Locate the cell with the specified text and output its (x, y) center coordinate. 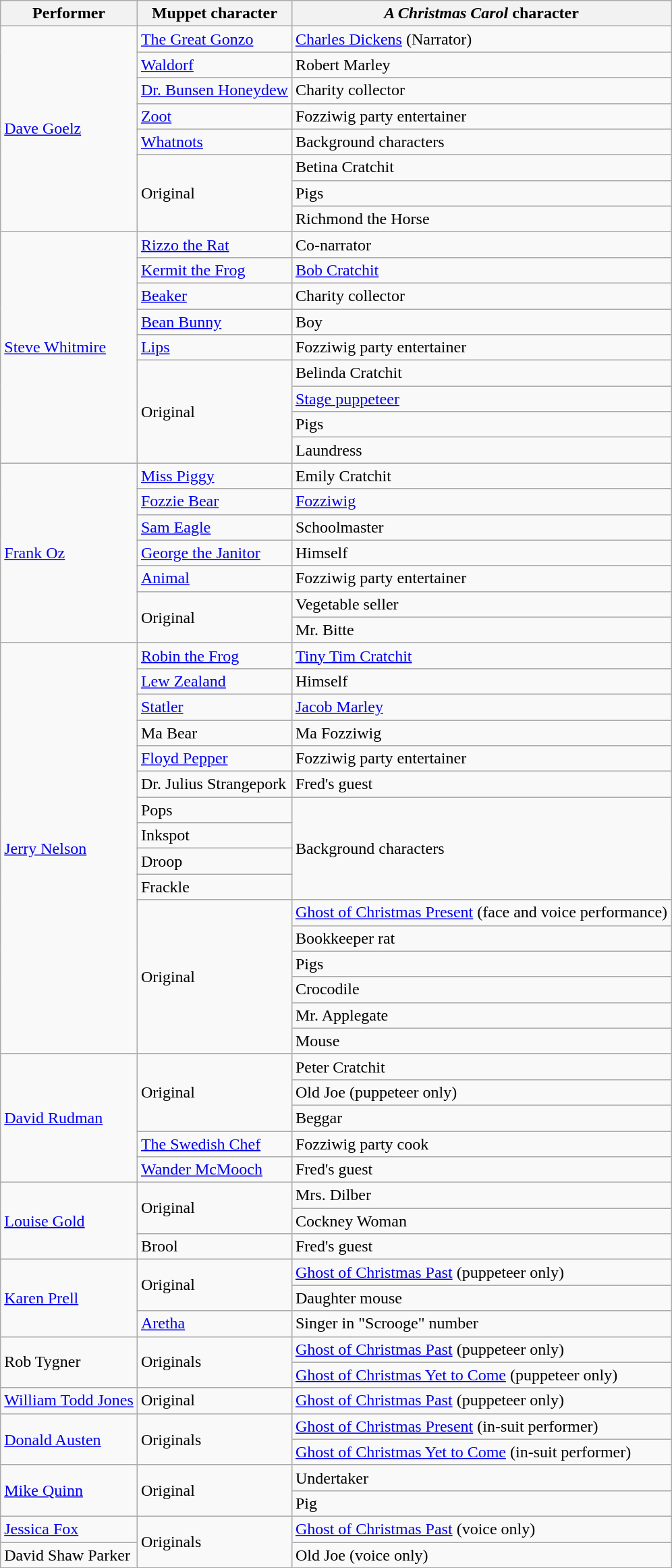
Belinda Cratchit (481, 373)
The Swedish Chef (215, 1144)
Dave Goelz (69, 129)
Richmond the Horse (481, 219)
Mrs. Dilber (481, 1195)
Jacob Marley (481, 707)
Steve Whitmire (69, 347)
Rizzo the Rat (215, 244)
Beggar (481, 1118)
Robin the Frog (215, 655)
Kermit the Frog (215, 270)
Lew Zealand (215, 681)
Laundress (481, 450)
Animal (215, 578)
Jerry Nelson (69, 848)
Charles Dickens (Narrator) (481, 39)
Karen Prell (69, 1298)
George the Janitor (215, 553)
Dr. Julius Strangepork (215, 784)
Pops (215, 810)
Zoot (215, 116)
David Shaw Parker (69, 1555)
Crocodile (481, 990)
Betina Cratchit (481, 167)
Frackle (215, 887)
William Todd Jones (69, 1401)
Frank Oz (69, 553)
Dr. Bunsen Honeydew (215, 90)
Waldorf (215, 65)
Beaker (215, 296)
A Christmas Carol character (481, 13)
Mouse (481, 1041)
Rob Tygner (69, 1362)
Ghost of Christmas Present (in-suit performer) (481, 1426)
Inkspot (215, 836)
Floyd Pepper (215, 759)
Robert Marley (481, 65)
Ghost of Christmas Present (face and voice performance) (481, 913)
Boy (481, 322)
Miss Piggy (215, 476)
Fozziwig (481, 502)
Wander McMooch (215, 1170)
Ma Fozziwig (481, 732)
Peter Cratchit (481, 1066)
Statler (215, 707)
Louise Gold (69, 1221)
Fozzie Bear (215, 502)
Cockney Woman (481, 1221)
Sam Eagle (215, 527)
Mr. Bitte (481, 630)
Mike Quinn (69, 1490)
Droop (215, 861)
Mr. Applegate (481, 1015)
Bean Bunny (215, 322)
Tiny Tim Cratchit (481, 655)
Muppet character (215, 13)
Ma Bear (215, 732)
Old Joe (puppeteer only) (481, 1092)
Daughter mouse (481, 1298)
Brool (215, 1247)
Donald Austen (69, 1439)
Ghost of Christmas Yet to Come (in-suit performer) (481, 1452)
Fozziwig party cook (481, 1144)
The Great Gonzo (215, 39)
Whatnots (215, 142)
Bob Cratchit (481, 270)
Vegetable seller (481, 604)
Aretha (215, 1324)
David Rudman (69, 1118)
Jessica Fox (69, 1529)
Bookkeeper rat (481, 938)
Ghost of Christmas Yet to Come (puppeteer only) (481, 1375)
Old Joe (voice only) (481, 1555)
Co-narrator (481, 244)
Emily Cratchit (481, 476)
Pig (481, 1503)
Undertaker (481, 1478)
Singer in "Scrooge" number (481, 1324)
Stage puppeteer (481, 399)
Ghost of Christmas Past (voice only) (481, 1529)
Schoolmaster (481, 527)
Performer (69, 13)
Lips (215, 348)
